Detect which cell encompasses the target text, then output its (x, y) center coordinate. 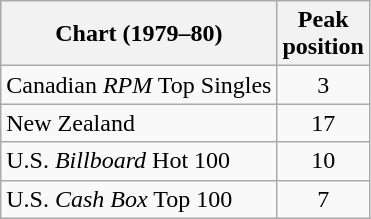
Chart (1979–80) (139, 34)
U.S. Cash Box Top 100 (139, 199)
New Zealand (139, 123)
7 (323, 199)
10 (323, 161)
U.S. Billboard Hot 100 (139, 161)
3 (323, 85)
Peakposition (323, 34)
Canadian RPM Top Singles (139, 85)
17 (323, 123)
